Extract the [x, y] coordinate from the center of the cell holding the provided text.  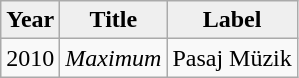
2010 [30, 58]
Title [114, 20]
Label [232, 20]
Year [30, 20]
Maximum [114, 58]
Pasaj Müzik [232, 58]
